Return (X, Y) of the center of cell containing provided text 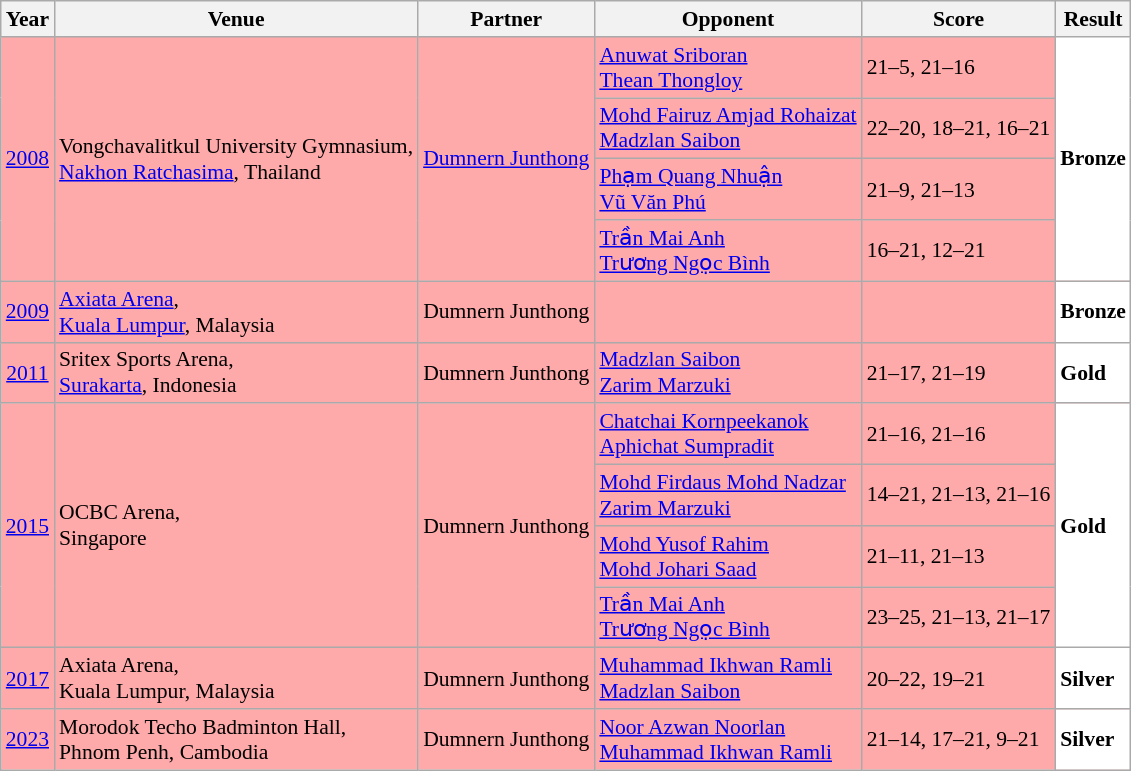
21–16, 21–16 (959, 434)
21–11, 21–13 (959, 556)
21–17, 21–19 (959, 372)
Mohd Yusof Rahim Mohd Johari Saad (728, 556)
Mohd Firdaus Mohd Nadzar Zarim Marzuki (728, 496)
20–22, 19–21 (959, 678)
Score (959, 19)
Chatchai Kornpeekanok Aphichat Sumpradit (728, 434)
Morodok Techo Badminton Hall,Phnom Penh, Cambodia (236, 740)
Opponent (728, 19)
2011 (28, 372)
OCBC Arena,Singapore (236, 526)
Madzlan Saibon Zarim Marzuki (728, 372)
Year (28, 19)
2023 (28, 740)
Noor Azwan Noorlan Muhammad Ikhwan Ramli (728, 740)
Venue (236, 19)
2017 (28, 678)
2008 (28, 159)
21–14, 17–21, 9–21 (959, 740)
Result (1093, 19)
16–21, 12–21 (959, 250)
14–21, 21–13, 21–16 (959, 496)
22–20, 18–21, 16–21 (959, 128)
2009 (28, 312)
21–9, 21–13 (959, 190)
23–25, 21–13, 21–17 (959, 618)
Sritex Sports Arena,Surakarta, Indonesia (236, 372)
Anuwat Sriboran Thean Thongloy (728, 68)
Partner (506, 19)
Muhammad Ikhwan Ramli Madzlan Saibon (728, 678)
Phạm Quang Nhuận Vũ Văn Phú (728, 190)
Vongchavalitkul University Gymnasium,Nakhon Ratchasima, Thailand (236, 159)
Mohd Fairuz Amjad Rohaizat Madzlan Saibon (728, 128)
21–5, 21–16 (959, 68)
2015 (28, 526)
